Extract the (X, Y) coordinate from the center of the cell holding the provided text.  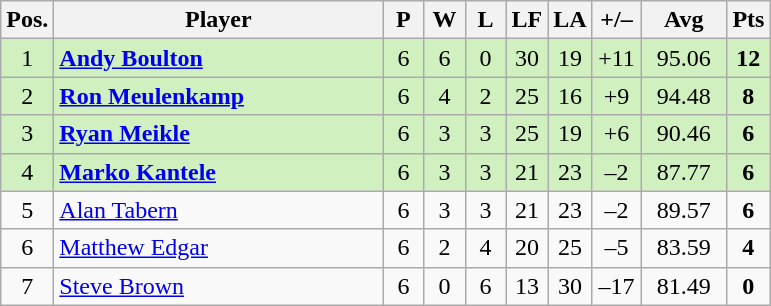
+11 (616, 58)
Pts (748, 20)
Marko Kantele (218, 172)
Avg (684, 20)
Alan Tabern (218, 210)
P (404, 20)
16 (570, 96)
8 (748, 96)
–17 (616, 286)
89.57 (684, 210)
1 (28, 58)
Matthew Edgar (218, 248)
12 (748, 58)
–5 (616, 248)
Pos. (28, 20)
+9 (616, 96)
Steve Brown (218, 286)
LA (570, 20)
W (444, 20)
Player (218, 20)
Ron Meulenkamp (218, 96)
+/– (616, 20)
+6 (616, 134)
20 (527, 248)
90.46 (684, 134)
LF (527, 20)
95.06 (684, 58)
Andy Boulton (218, 58)
87.77 (684, 172)
81.49 (684, 286)
13 (527, 286)
94.48 (684, 96)
L (486, 20)
7 (28, 286)
Ryan Meikle (218, 134)
83.59 (684, 248)
5 (28, 210)
